Identify which cell holds the provided text, then report its [X, Y] central coordinate. 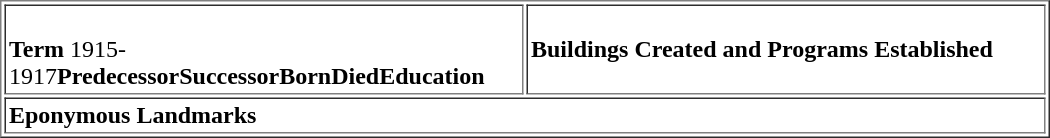
Term 1915-1917PredecessorSuccessorBornDiedEducation [264, 49]
Buildings Created and Programs Established [786, 49]
Eponymous Landmarks [524, 116]
